Locate the cell with the specified text and output its (x, y) center coordinate. 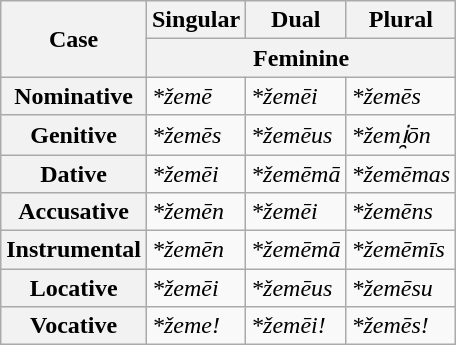
Instrumental (74, 250)
Plural (401, 20)
*žemēs! (401, 326)
*žemēsu (401, 288)
*žemēmas (401, 173)
Accusative (74, 212)
*žemi̯ōn (401, 135)
Vocative (74, 326)
*žemēmīs (401, 250)
Nominative (74, 96)
Feminine (300, 58)
Dative (74, 173)
Singular (196, 20)
Locative (74, 288)
Case (74, 39)
*žemēi! (296, 326)
Genitive (74, 135)
Dual (296, 20)
*žemēns (401, 212)
*žemē (196, 96)
*žeme! (196, 326)
